Capture the cell that displays the provided text and extract its (x, y) central coordinate. 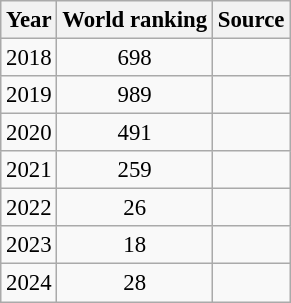
28 (135, 283)
2022 (29, 208)
491 (135, 133)
2023 (29, 245)
26 (135, 208)
Source (250, 20)
2024 (29, 283)
989 (135, 95)
698 (135, 58)
259 (135, 170)
2018 (29, 58)
18 (135, 245)
2021 (29, 170)
Year (29, 20)
2019 (29, 95)
2020 (29, 133)
World ranking (135, 20)
